Determine the [x, y] coordinate at the center of the cell enclosing the given text.  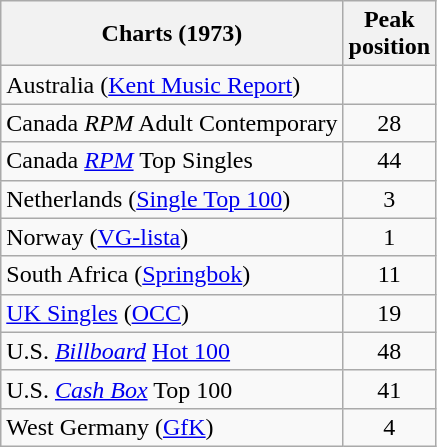
28 [389, 123]
48 [389, 351]
11 [389, 275]
44 [389, 161]
South Africa (Springbok) [172, 275]
Peakposition [389, 34]
3 [389, 199]
Australia (Kent Music Report) [172, 85]
West Germany (GfK) [172, 427]
41 [389, 389]
Charts (1973) [172, 34]
Canada RPM Adult Contemporary [172, 123]
UK Singles (OCC) [172, 313]
Norway (VG-lista) [172, 237]
1 [389, 237]
U.S. Billboard Hot 100 [172, 351]
U.S. Cash Box Top 100 [172, 389]
Canada RPM Top Singles [172, 161]
19 [389, 313]
Netherlands (Single Top 100) [172, 199]
4 [389, 427]
